Return (X, Y) of the center of cell containing provided text 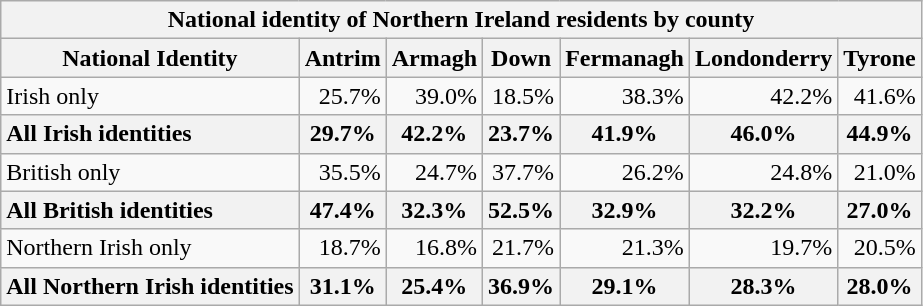
28.3% (763, 286)
National identity of Northern Ireland residents by county (462, 20)
20.5% (880, 248)
24.8% (763, 172)
23.7% (522, 134)
25.7% (342, 96)
Irish only (150, 96)
38.3% (625, 96)
National Identity (150, 58)
32.2% (763, 210)
26.2% (625, 172)
28.0% (880, 286)
32.9% (625, 210)
18.5% (522, 96)
Fermanagh (625, 58)
21.3% (625, 248)
29.1% (625, 286)
Antrim (342, 58)
All Irish identities (150, 134)
35.5% (342, 172)
52.5% (522, 210)
18.7% (342, 248)
Armagh (434, 58)
25.4% (434, 286)
39.0% (434, 96)
31.1% (342, 286)
16.8% (434, 248)
47.4% (342, 210)
41.9% (625, 134)
Londonderry (763, 58)
29.7% (342, 134)
46.0% (763, 134)
21.0% (880, 172)
All Northern Irish identities (150, 286)
44.9% (880, 134)
19.7% (763, 248)
32.3% (434, 210)
British only (150, 172)
27.0% (880, 210)
37.7% (522, 172)
41.6% (880, 96)
24.7% (434, 172)
Northern Irish only (150, 248)
Down (522, 58)
All British identities (150, 210)
36.9% (522, 286)
Tyrone (880, 58)
21.7% (522, 248)
